Return [X, Y] of the center of cell containing provided text 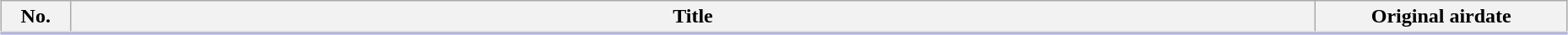
Title [693, 17]
No. [35, 17]
Original airdate [1441, 17]
